Return (X, Y) of the center of cell containing provided text 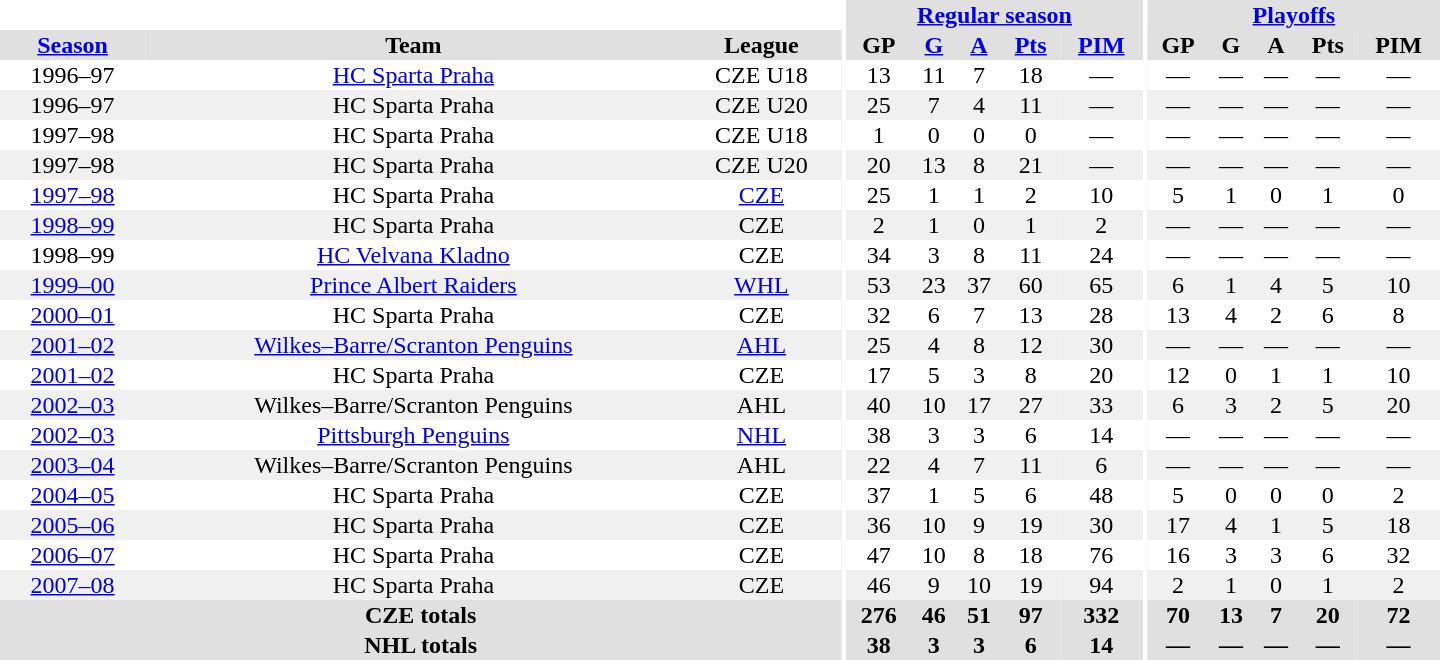
Pittsburgh Penguins (413, 435)
36 (878, 525)
NHL (762, 435)
76 (1102, 555)
HC Velvana Kladno (413, 255)
40 (878, 405)
16 (1178, 555)
CZE totals (420, 615)
94 (1102, 585)
1999–00 (72, 285)
2005–06 (72, 525)
2007–08 (72, 585)
48 (1102, 495)
Playoffs (1294, 15)
21 (1030, 165)
276 (878, 615)
22 (878, 465)
53 (878, 285)
Prince Albert Raiders (413, 285)
Season (72, 45)
League (762, 45)
47 (878, 555)
Team (413, 45)
2003–04 (72, 465)
27 (1030, 405)
24 (1102, 255)
60 (1030, 285)
NHL totals (420, 645)
33 (1102, 405)
2006–07 (72, 555)
332 (1102, 615)
2004–05 (72, 495)
2000–01 (72, 315)
34 (878, 255)
51 (978, 615)
23 (934, 285)
Regular season (994, 15)
72 (1398, 615)
97 (1030, 615)
70 (1178, 615)
WHL (762, 285)
65 (1102, 285)
28 (1102, 315)
